For the text-containing cell, return its midpoint in (X, Y) coordinate format. 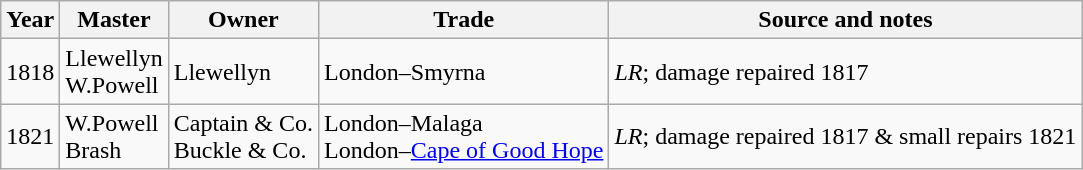
LlewellynW.Powell (114, 72)
W.PowellBrash (114, 136)
1821 (30, 136)
LR; damage repaired 1817 (846, 72)
LR; damage repaired 1817 & small repairs 1821 (846, 136)
1818 (30, 72)
Source and notes (846, 20)
Captain & Co.Buckle & Co. (243, 136)
Year (30, 20)
Llewellyn (243, 72)
London–Smyrna (464, 72)
Master (114, 20)
London–MalagaLondon–Cape of Good Hope (464, 136)
Trade (464, 20)
Owner (243, 20)
